Search for the cell housing the specified text and yield its (x, y) center coordinate. 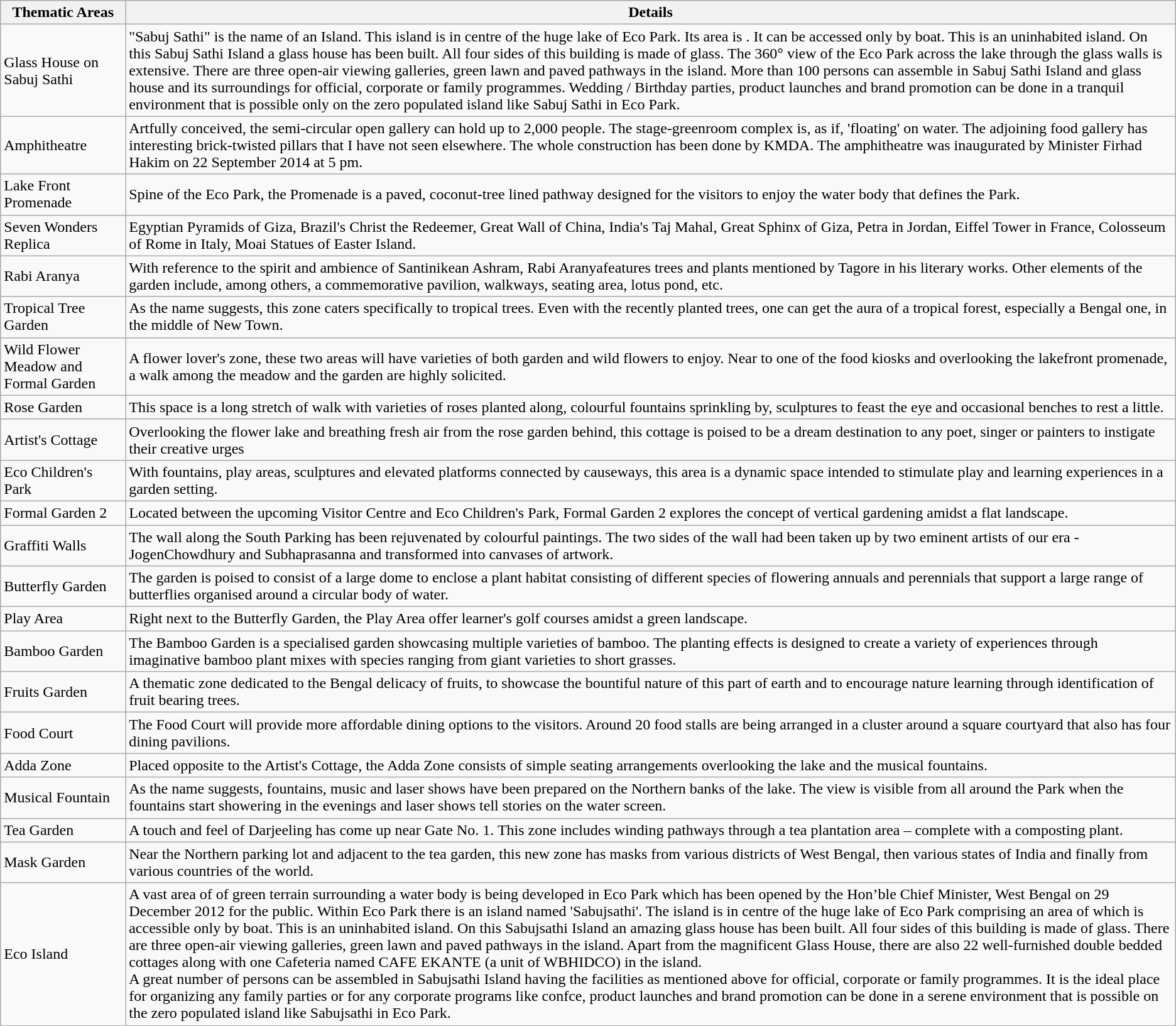
Tropical Tree Garden (63, 317)
Thematic Areas (63, 13)
Amphitheatre (63, 145)
Eco Island (63, 954)
Formal Garden 2 (63, 513)
Fruits Garden (63, 692)
Right next to the Butterfly Garden, the Play Area offer learner's golf courses amidst a green landscape. (651, 619)
Rose Garden (63, 407)
Wild Flower Meadow and Formal Garden (63, 366)
Graffiti Walls (63, 545)
Rabi Aranya (63, 276)
Artist's Cottage (63, 440)
Tea Garden (63, 830)
Lake Front Promenade (63, 195)
Adda Zone (63, 765)
Food Court (63, 733)
Details (651, 13)
Play Area (63, 619)
Butterfly Garden (63, 587)
Mask Garden (63, 862)
Spine of the Eco Park, the Promenade is a paved, coconut-tree lined pathway designed for the visitors to enjoy the water body that defines the Park. (651, 195)
Bamboo Garden (63, 651)
Glass House on Sabuj Sathi (63, 70)
Eco Children's Park (63, 480)
Musical Fountain (63, 798)
Seven Wonders Replica (63, 235)
Placed opposite to the Artist's Cottage, the Adda Zone consists of simple seating arrangements overlooking the lake and the musical fountains. (651, 765)
